Identify which cell holds the provided text, then report its [X, Y] central coordinate. 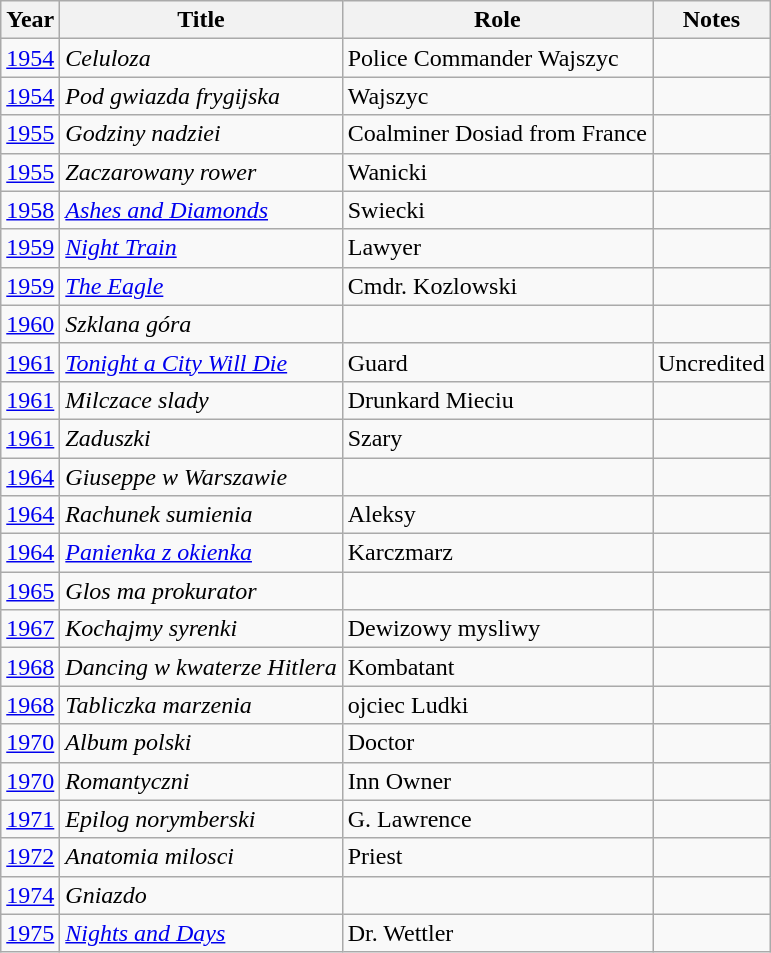
Dewizowy mysliwy [497, 629]
1958 [30, 210]
Guard [497, 362]
Aleksy [497, 515]
Dr. Wettler [497, 933]
Role [497, 20]
Karczmarz [497, 553]
Godziny nadziei [201, 134]
1975 [30, 933]
Rachunek sumienia [201, 515]
1974 [30, 895]
Anatomia milosci [201, 857]
1972 [30, 857]
Dancing w kwaterze Hitlera [201, 667]
Drunkard Mieciu [497, 400]
Kochajmy syrenki [201, 629]
Giuseppe w Warszawie [201, 477]
Epilog norymberski [201, 819]
Wajszyc [497, 96]
1971 [30, 819]
Year [30, 20]
Notes [711, 20]
Album polski [201, 743]
Uncredited [711, 362]
Coalminer Dosiad from France [497, 134]
Inn Owner [497, 781]
Panienka z okienka [201, 553]
Zaduszki [201, 438]
Zaczarowany rower [201, 172]
Night Train [201, 248]
Lawyer [497, 248]
1960 [30, 324]
Szklana góra [201, 324]
Szary [497, 438]
Cmdr. Kozlowski [497, 286]
Glos ma prokurator [201, 591]
1967 [30, 629]
Tonight a City Will Die [201, 362]
1965 [30, 591]
ojciec Ludki [497, 705]
Milczace slady [201, 400]
Title [201, 20]
Swiecki [497, 210]
Police Commander Wajszyc [497, 58]
Priest [497, 857]
Gniazdo [201, 895]
Romantyczni [201, 781]
Pod gwiazda frygijska [201, 96]
Nights and Days [201, 933]
Celuloza [201, 58]
Doctor [497, 743]
Wanicki [497, 172]
Kombatant [497, 667]
The Eagle [201, 286]
Ashes and Diamonds [201, 210]
G. Lawrence [497, 819]
Tabliczka marzenia [201, 705]
